Identify which cell holds the provided text, then report its [X, Y] central coordinate. 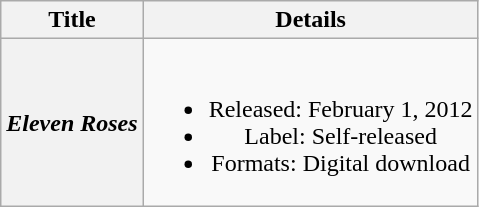
Details [310, 20]
Eleven Roses [72, 122]
Title [72, 20]
Released: February 1, 2012Label: Self-releasedFormats: Digital download [310, 122]
